Detect which cell encompasses the target text, then output its (X, Y) center coordinate. 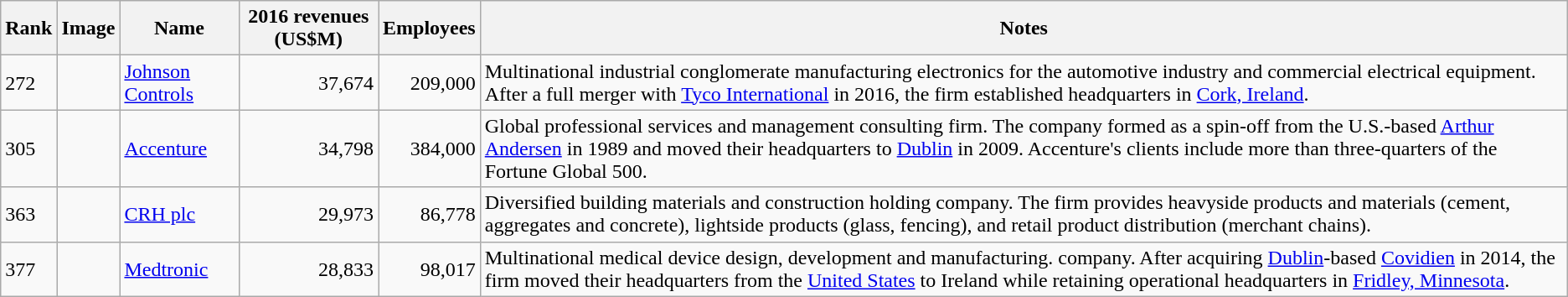
363 (28, 215)
Image (89, 29)
Medtronic (179, 268)
Rank (28, 29)
2016 revenues (US$M) (308, 29)
CRH plc (179, 215)
Johnson Controls (179, 82)
29,973 (308, 215)
Accenture (179, 148)
377 (28, 268)
384,000 (430, 148)
28,833 (308, 268)
34,798 (308, 148)
Name (179, 29)
305 (28, 148)
Employees (430, 29)
98,017 (430, 268)
Notes (1024, 29)
209,000 (430, 82)
272 (28, 82)
86,778 (430, 215)
37,674 (308, 82)
